Find where the given text appears and provide that cell's center as (x, y) coordinate. 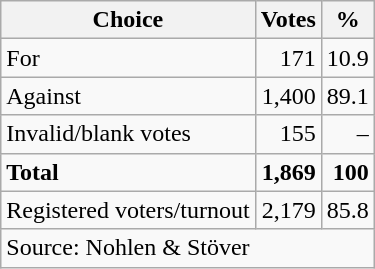
For (128, 58)
89.1 (348, 96)
2,179 (288, 210)
1,400 (288, 96)
155 (288, 134)
10.9 (348, 58)
100 (348, 172)
Registered voters/turnout (128, 210)
Choice (128, 20)
– (348, 134)
Against (128, 96)
Total (128, 172)
171 (288, 58)
Invalid/blank votes (128, 134)
% (348, 20)
Source: Nohlen & Stöver (188, 248)
Votes (288, 20)
1,869 (288, 172)
85.8 (348, 210)
